Identify which cell holds the provided text, then report its [x, y] central coordinate. 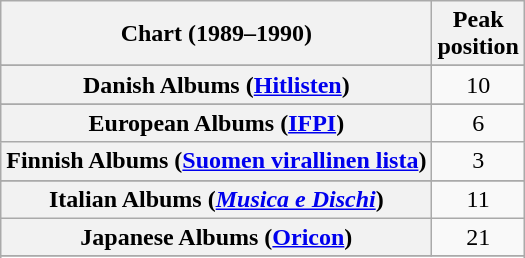
Danish Albums (Hitlisten) [216, 85]
3 [478, 161]
European Albums (IFPI) [216, 123]
21 [478, 237]
6 [478, 123]
Japanese Albums (Oricon) [216, 237]
11 [478, 199]
Italian Albums (Musica e Dischi) [216, 199]
Finnish Albums (Suomen virallinen lista) [216, 161]
Peakposition [478, 34]
Chart (1989–1990) [216, 34]
10 [478, 85]
